Return [x, y] of the center of cell containing provided text 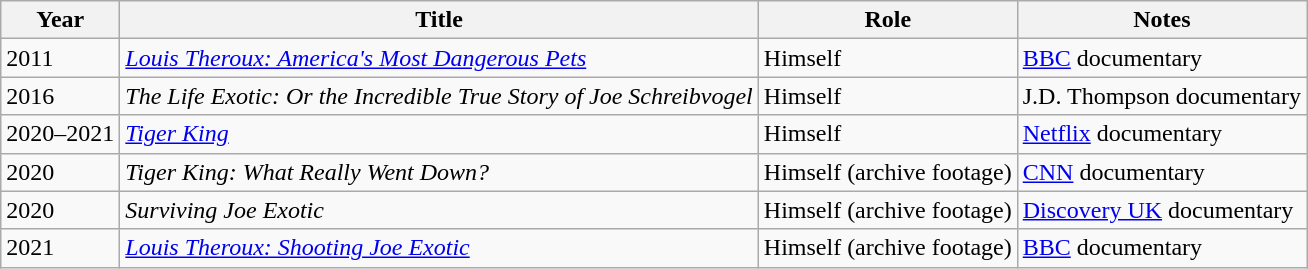
Louis Theroux: Shooting Joe Exotic [439, 248]
The Life Exotic: Or the Incredible True Story of Joe Schreibvogel [439, 96]
CNN documentary [1162, 172]
Tiger King [439, 134]
2020–2021 [60, 134]
Louis Theroux: America's Most Dangerous Pets [439, 58]
Discovery UK documentary [1162, 210]
2016 [60, 96]
Tiger King: What Really Went Down? [439, 172]
Year [60, 20]
Role [888, 20]
J.D. Thompson documentary [1162, 96]
2011 [60, 58]
Netflix documentary [1162, 134]
Surviving Joe Exotic [439, 210]
2021 [60, 248]
Title [439, 20]
Notes [1162, 20]
